Identify which cell holds the provided text, then report its [X, Y] central coordinate. 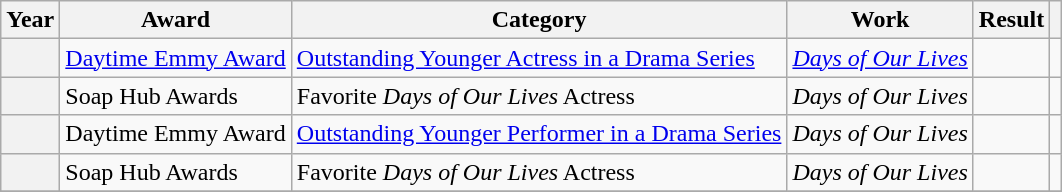
Result [1011, 20]
Category [539, 20]
Year [30, 20]
Award [176, 20]
Work [880, 20]
Outstanding Younger Performer in a Drama Series [539, 134]
Outstanding Younger Actress in a Drama Series [539, 58]
